Pinpoint the cell where the given text exists, returning its [x, y] midpoint coordinate. 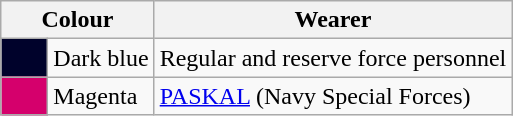
Wearer [333, 20]
Regular and reserve force personnel [333, 58]
Magenta [101, 96]
Colour [78, 20]
Dark blue [101, 58]
PASKAL (Navy Special Forces) [333, 96]
